Provide the [x, y] coordinate of the cell's center where the given text is located.  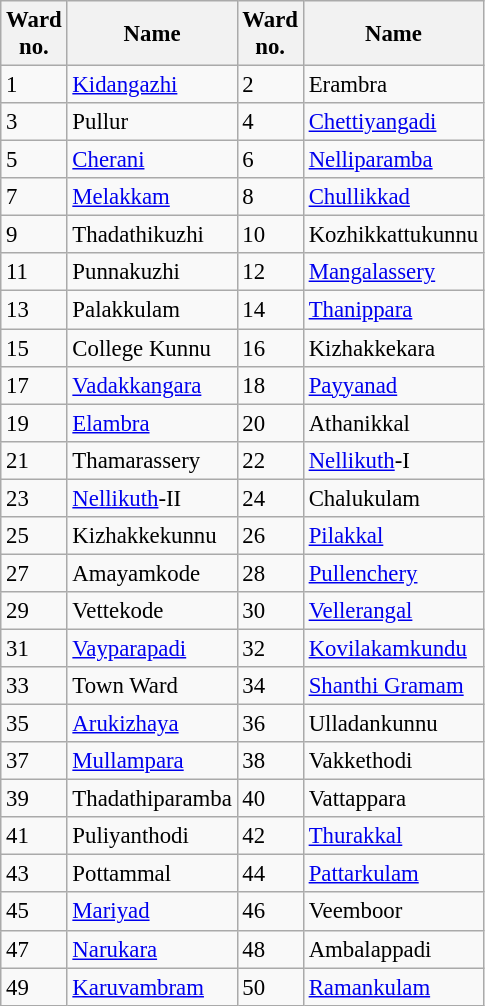
Palakkulam [152, 310]
Melakkam [152, 197]
6 [270, 160]
Kidangazhi [152, 85]
36 [270, 724]
Elambra [152, 423]
26 [270, 536]
Pattarkulam [393, 874]
Kizhakkekunnu [152, 536]
Karuvambram [152, 987]
Pullur [152, 122]
Mangalassery [393, 273]
38 [270, 761]
31 [34, 648]
14 [270, 310]
18 [270, 385]
Mullampara [152, 761]
Ambalappadi [393, 949]
20 [270, 423]
Chalukulam [393, 498]
3 [34, 122]
11 [34, 273]
Cherani [152, 160]
43 [34, 874]
49 [34, 987]
5 [34, 160]
17 [34, 385]
39 [34, 799]
32 [270, 648]
33 [34, 686]
46 [270, 912]
Ramankulam [393, 987]
Erambra [393, 85]
27 [34, 573]
24 [270, 498]
21 [34, 460]
Thurakkal [393, 836]
Mariyad [152, 912]
Narukara [152, 949]
Vakkethodi [393, 761]
42 [270, 836]
Arukizhaya [152, 724]
Chettiyangadi [393, 122]
Vadakkangara [152, 385]
Amayamkode [152, 573]
25 [34, 536]
34 [270, 686]
Thadathiparamba [152, 799]
Veemboor [393, 912]
29 [34, 611]
Vattappara [393, 799]
Pilakkal [393, 536]
4 [270, 122]
28 [270, 573]
48 [270, 949]
Nellikuth-I [393, 460]
Vayparapadi [152, 648]
7 [34, 197]
8 [270, 197]
Vettekode [152, 611]
45 [34, 912]
Payyanad [393, 385]
40 [270, 799]
Kovilakamkundu [393, 648]
Thamarassery [152, 460]
Pullenchery [393, 573]
47 [34, 949]
13 [34, 310]
1 [34, 85]
Thadathikuzhi [152, 235]
Ulladankunnu [393, 724]
Vellerangal [393, 611]
Pottammal [152, 874]
44 [270, 874]
Athanikkal [393, 423]
10 [270, 235]
22 [270, 460]
15 [34, 348]
Nelliparamba [393, 160]
16 [270, 348]
23 [34, 498]
37 [34, 761]
41 [34, 836]
Thanippara [393, 310]
Punnakuzhi [152, 273]
Chullikkad [393, 197]
2 [270, 85]
Town Ward [152, 686]
Shanthi Gramam [393, 686]
Kozhikkattukunnu [393, 235]
19 [34, 423]
Kizhakkekara [393, 348]
9 [34, 235]
12 [270, 273]
35 [34, 724]
50 [270, 987]
30 [270, 611]
Nellikuth-II [152, 498]
Puliyanthodi [152, 836]
College Kunnu [152, 348]
